Scan for the cell matching the given text and deliver its [X, Y] coordinate at center. 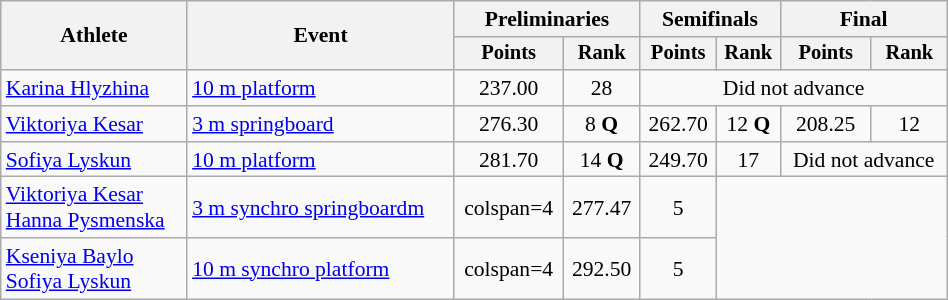
Athlete [94, 36]
Semifinals [710, 19]
12 Q [748, 124]
17 [748, 160]
8 Q [602, 124]
Viktoriya Kesar [94, 124]
276.30 [508, 124]
3 m springboard [320, 124]
12 [909, 124]
Preliminaries [547, 19]
28 [602, 88]
Kseniya BayloSofiya Lyskun [94, 268]
262.70 [678, 124]
208.25 [826, 124]
Final [864, 19]
3 m synchro springboardm [320, 208]
14 Q [602, 160]
292.50 [602, 268]
277.47 [602, 208]
237.00 [508, 88]
281.70 [508, 160]
Sofiya Lyskun [94, 160]
Karina Hlyzhina [94, 88]
Event [320, 36]
Viktoriya KesarHanna Pysmenska [94, 208]
249.70 [678, 160]
10 m synchro platform [320, 268]
